Search for the cell housing the specified text and yield its (x, y) center coordinate. 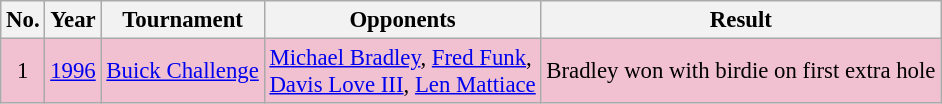
Year (73, 20)
Opponents (402, 20)
Result (741, 20)
No. (23, 20)
1996 (73, 72)
Bradley won with birdie on first extra hole (741, 72)
Tournament (182, 20)
Buick Challenge (182, 72)
Michael Bradley, Fred Funk, Davis Love III, Len Mattiace (402, 72)
1 (23, 72)
